Return (x, y) of the center of cell containing provided text 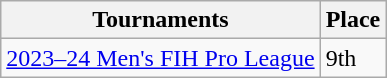
9th (353, 58)
Tournaments (160, 20)
Place (353, 20)
2023–24 Men's FIH Pro League (160, 58)
